Detect which cell encompasses the target text, then output its (X, Y) center coordinate. 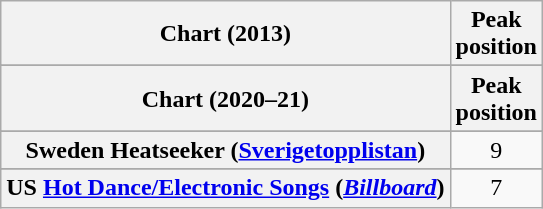
Sweden Heatseeker (Sverigetopplistan) (226, 150)
7 (496, 188)
9 (496, 150)
Chart (2020–21) (226, 98)
Chart (2013) (226, 34)
US Hot Dance/Electronic Songs (Billboard) (226, 188)
